Provide the [x, y] coordinate of the cell's center where the given text is located.  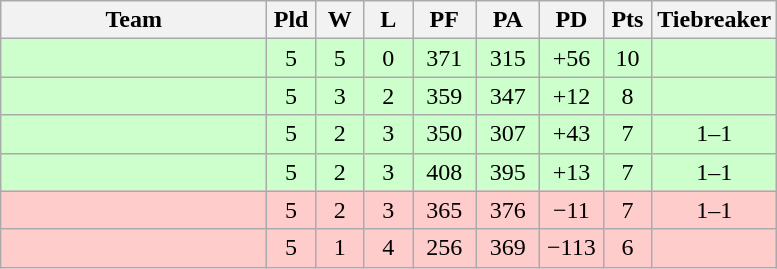
1 [340, 248]
+56 [572, 58]
315 [508, 58]
L [388, 20]
350 [444, 134]
408 [444, 172]
359 [444, 96]
PA [508, 20]
+13 [572, 172]
Pld [292, 20]
10 [628, 58]
371 [444, 58]
369 [508, 248]
Pts [628, 20]
395 [508, 172]
376 [508, 210]
+12 [572, 96]
8 [628, 96]
PF [444, 20]
−11 [572, 210]
PD [572, 20]
6 [628, 248]
W [340, 20]
−113 [572, 248]
365 [444, 210]
0 [388, 58]
307 [508, 134]
347 [508, 96]
Tiebreaker [714, 20]
256 [444, 248]
+43 [572, 134]
4 [388, 248]
Team [134, 20]
